From the cell containing the given text, extract its center point as (x, y) coordinate. 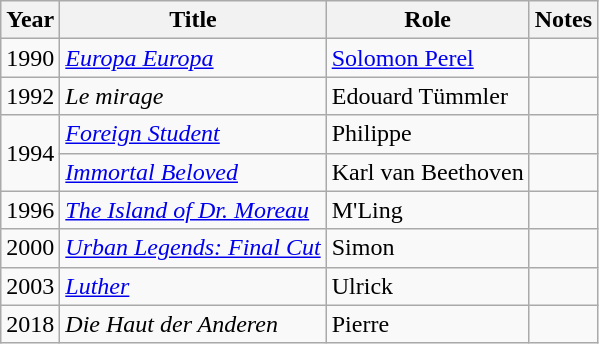
2003 (30, 286)
Notes (563, 20)
1990 (30, 58)
Urban Legends: Final Cut (193, 248)
M'Ling (428, 210)
Role (428, 20)
Luther (193, 286)
Le mirage (193, 96)
Year (30, 20)
Solomon Perel (428, 58)
Edouard Tümmler (428, 96)
Philippe (428, 134)
Immortal Beloved (193, 172)
Die Haut der Anderen (193, 324)
1994 (30, 153)
Title (193, 20)
The Island of Dr. Moreau (193, 210)
Simon (428, 248)
Karl van Beethoven (428, 172)
Europa Europa (193, 58)
1996 (30, 210)
Foreign Student (193, 134)
2018 (30, 324)
Ulrick (428, 286)
1992 (30, 96)
Pierre (428, 324)
2000 (30, 248)
